Determine the [x, y] coordinate at the center of the cell enclosing the given text.  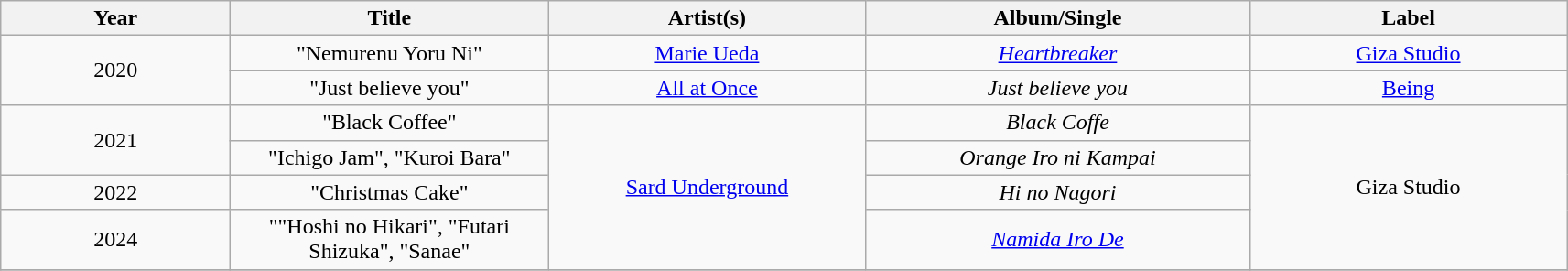
"Nemurenu Yoru Ni" [390, 53]
Artist(s) [707, 18]
Being [1408, 88]
"Christmas Cake" [390, 192]
Just believe you [1058, 88]
2021 [115, 140]
Album/Single [1058, 18]
Orange Iro ni Kampai [1058, 157]
"Just believe you" [390, 88]
2020 [115, 70]
"Ichigo Jam", "Kuroi Bara" [390, 157]
Title [390, 18]
Year [115, 18]
Marie Ueda [707, 53]
Label [1408, 18]
Hi no Nagori [1058, 192]
Heartbreaker [1058, 53]
2024 [115, 240]
2022 [115, 192]
Sard Underground [707, 187]
Namida Iro De [1058, 240]
Black Coffe [1058, 123]
"Black Coffee" [390, 123]
All at Once [707, 88]
""Hoshi no Hikari", "Futari Shizuka", "Sanae" [390, 240]
